Determine the (X, Y) coordinate at the center of the cell enclosing the given text.  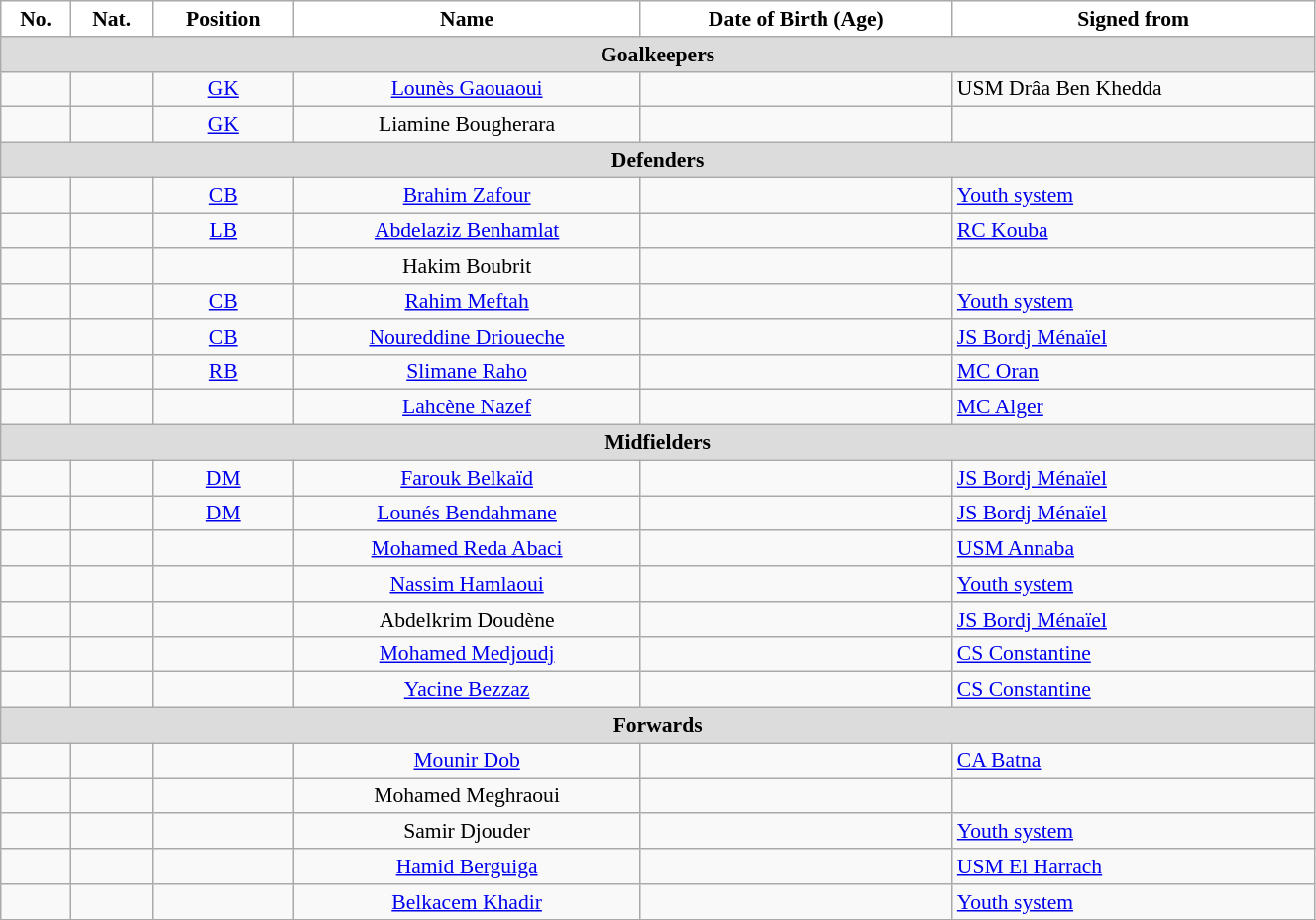
Forwards (658, 726)
Date of Birth (Age) (797, 19)
CA Batna (1134, 760)
Lahcène Nazef (466, 407)
Nassim Hamlaoui (466, 584)
RB (223, 372)
Mounir Dob (466, 760)
Lounès Gaouaoui (466, 89)
Rahim Meftah (466, 301)
Mohamed Medjoudj (466, 654)
USM Annaba (1134, 549)
Lounés Bendahmane (466, 514)
Mohamed Reda Abaci (466, 549)
Hamid Berguiga (466, 866)
Position (223, 19)
MC Alger (1134, 407)
Nat. (111, 19)
Defenders (658, 161)
RC Kouba (1134, 231)
Yacine Bezzaz (466, 690)
Samir Djouder (466, 832)
USM El Harrach (1134, 866)
Brahim Zafour (466, 195)
Hakim Boubrit (466, 267)
Goalkeepers (658, 55)
Noureddine Drioueche (466, 337)
Midfielders (658, 443)
Name (466, 19)
Abdelkrim Doudène (466, 620)
Slimane Raho (466, 372)
MC Oran (1134, 372)
Liamine Bougherara (466, 125)
Abdelaziz Benhamlat (466, 231)
Belkacem Khadir (466, 902)
No. (36, 19)
Mohamed Meghraoui (466, 796)
Farouk Belkaïd (466, 478)
LB (223, 231)
USM Drâa Ben Khedda (1134, 89)
Signed from (1134, 19)
